Output the (x, y) coordinate of the center of the cell containing the given text.  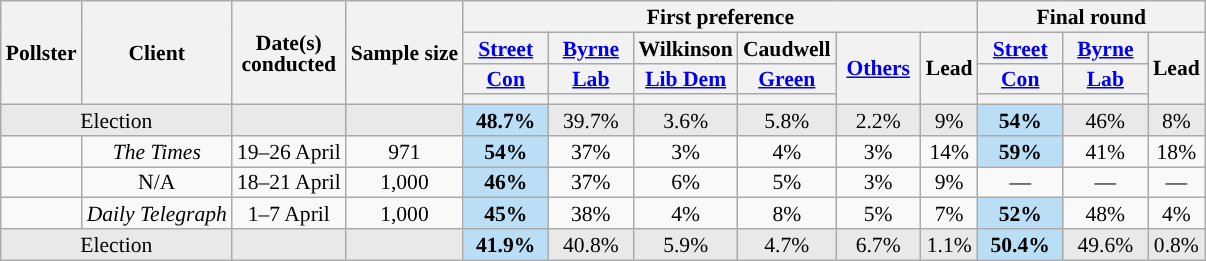
48% (1106, 214)
14% (950, 152)
4.7% (787, 244)
0.8% (1176, 244)
45% (506, 214)
Wilkinson (686, 48)
Caudwell (787, 48)
59% (1020, 152)
52% (1020, 214)
Client (157, 53)
Green (787, 78)
5.8% (787, 120)
Final round (1092, 16)
41.9% (506, 244)
Lib Dem (686, 78)
40.8% (590, 244)
18–21 April (289, 182)
Others (878, 68)
6.7% (878, 244)
48.7% (506, 120)
19–26 April (289, 152)
1–7 April (289, 214)
7% (950, 214)
The Times (157, 152)
Date(s)conducted (289, 53)
6% (686, 182)
5.9% (686, 244)
39.7% (590, 120)
2.2% (878, 120)
38% (590, 214)
1.1% (950, 244)
Pollster (42, 53)
41% (1106, 152)
Sample size (404, 53)
3.6% (686, 120)
18% (1176, 152)
Daily Telegraph (157, 214)
First preference (720, 16)
971 (404, 152)
49.6% (1106, 244)
N/A (157, 182)
50.4% (1020, 244)
